For the text-containing cell, return its midpoint in (X, Y) coordinate format. 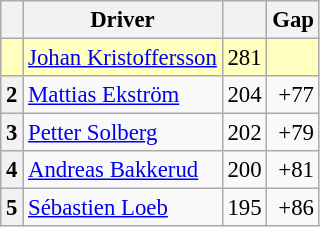
Mattias Ekström (122, 95)
195 (244, 208)
2 (12, 95)
3 (12, 133)
Gap (293, 20)
+79 (293, 133)
204 (244, 95)
Sébastien Loeb (122, 208)
5 (12, 208)
281 (244, 58)
200 (244, 170)
+77 (293, 95)
Petter Solberg (122, 133)
+86 (293, 208)
202 (244, 133)
Andreas Bakkerud (122, 170)
4 (12, 170)
+81 (293, 170)
Johan Kristoffersson (122, 58)
Driver (122, 20)
